For the text-containing cell, return its midpoint in (X, Y) coordinate format. 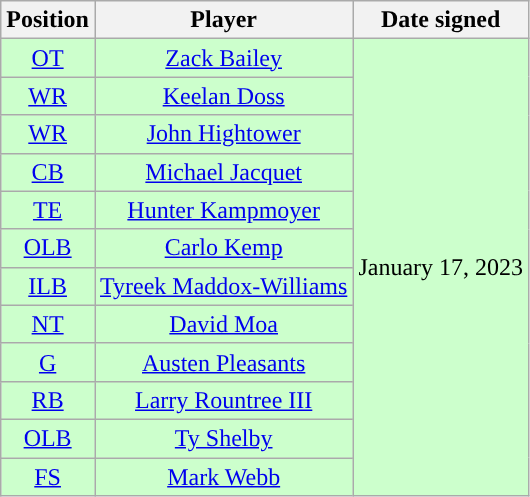
G (48, 362)
Larry Rountree III (223, 400)
Position (48, 20)
Player (223, 20)
RB (48, 400)
NT (48, 324)
CB (48, 172)
Keelan Doss (223, 96)
Date signed (441, 20)
Tyreek Maddox-Williams (223, 286)
FS (48, 477)
Hunter Kampmoyer (223, 210)
January 17, 2023 (441, 268)
David Moa (223, 324)
Michael Jacquet (223, 172)
TE (48, 210)
Zack Bailey (223, 58)
Carlo Kemp (223, 248)
Mark Webb (223, 477)
ILB (48, 286)
OT (48, 58)
Ty Shelby (223, 438)
John Hightower (223, 134)
Austen Pleasants (223, 362)
